Pinpoint the cell where the given text exists, returning its (x, y) midpoint coordinate. 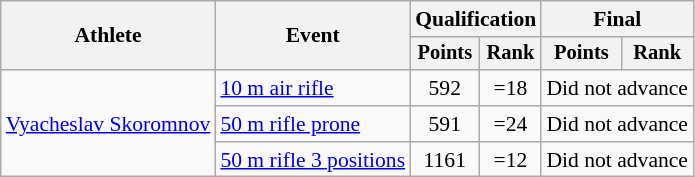
Final (617, 19)
=24 (510, 124)
Event (312, 36)
592 (444, 88)
Vyacheslav Skoromnov (108, 124)
50 m rifle prone (312, 124)
Athlete (108, 36)
10 m air rifle (312, 88)
=18 (510, 88)
591 (444, 124)
Qualification (476, 19)
